For the text-containing cell, return its midpoint in (X, Y) coordinate format. 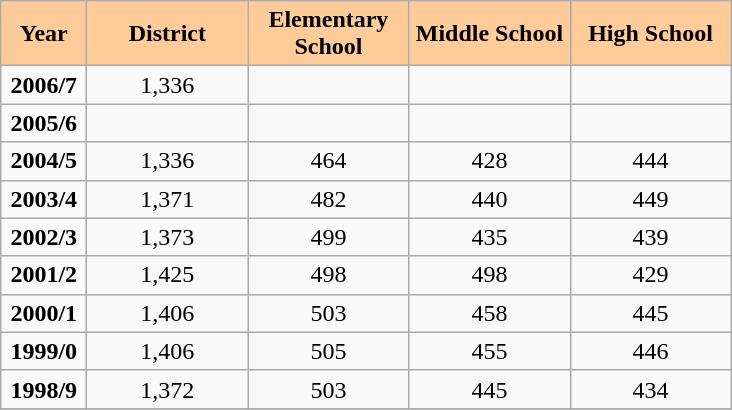
1,372 (168, 389)
2005/6 (44, 123)
455 (490, 351)
Year (44, 34)
446 (650, 351)
458 (490, 313)
464 (328, 161)
1998/9 (44, 389)
2004/5 (44, 161)
1,373 (168, 237)
439 (650, 237)
Elementary School (328, 34)
428 (490, 161)
505 (328, 351)
2006/7 (44, 85)
High School (650, 34)
2003/4 (44, 199)
2001/2 (44, 275)
444 (650, 161)
434 (650, 389)
449 (650, 199)
2000/1 (44, 313)
1,371 (168, 199)
499 (328, 237)
482 (328, 199)
Middle School (490, 34)
1999/0 (44, 351)
435 (490, 237)
District (168, 34)
429 (650, 275)
1,425 (168, 275)
2002/3 (44, 237)
440 (490, 199)
